Locate the cell with the specified text and output its (x, y) center coordinate. 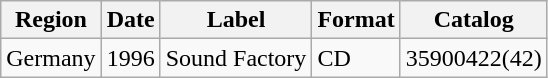
35900422(42) (474, 58)
Germany (51, 58)
Sound Factory (236, 58)
Format (356, 20)
Catalog (474, 20)
CD (356, 58)
Region (51, 20)
Label (236, 20)
1996 (130, 58)
Date (130, 20)
